Find where the given text appears and provide that cell's center as [X, Y] coordinate. 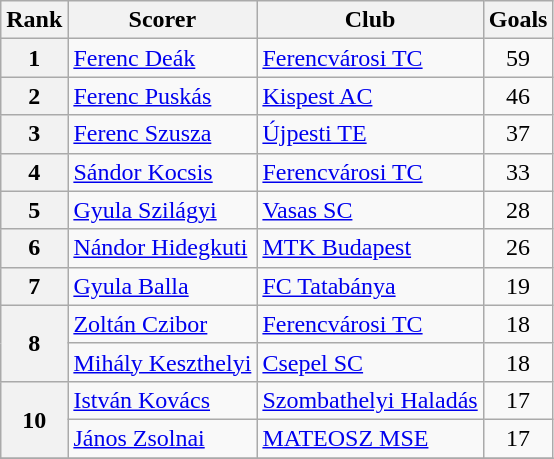
26 [518, 248]
FC Tatabánya [370, 286]
28 [518, 210]
István Kovács [162, 400]
MATEOSZ MSE [370, 438]
Szombathelyi Haladás [370, 400]
Club [370, 20]
János Zsolnai [162, 438]
2 [34, 96]
6 [34, 248]
1 [34, 58]
Vasas SC [370, 210]
Mihály Keszthelyi [162, 362]
3 [34, 134]
Zoltán Czibor [162, 324]
Goals [518, 20]
4 [34, 172]
Ferenc Deák [162, 58]
Scorer [162, 20]
7 [34, 286]
19 [518, 286]
46 [518, 96]
Csepel SC [370, 362]
Rank [34, 20]
Ferenc Puskás [162, 96]
37 [518, 134]
Kispest AC [370, 96]
Nándor Hidegkuti [162, 248]
10 [34, 419]
5 [34, 210]
MTK Budapest [370, 248]
33 [518, 172]
Gyula Balla [162, 286]
59 [518, 58]
Újpesti TE [370, 134]
Gyula Szilágyi [162, 210]
Sándor Kocsis [162, 172]
8 [34, 343]
Ferenc Szusza [162, 134]
